Find where the given text appears and provide that cell's center as (X, Y) coordinate. 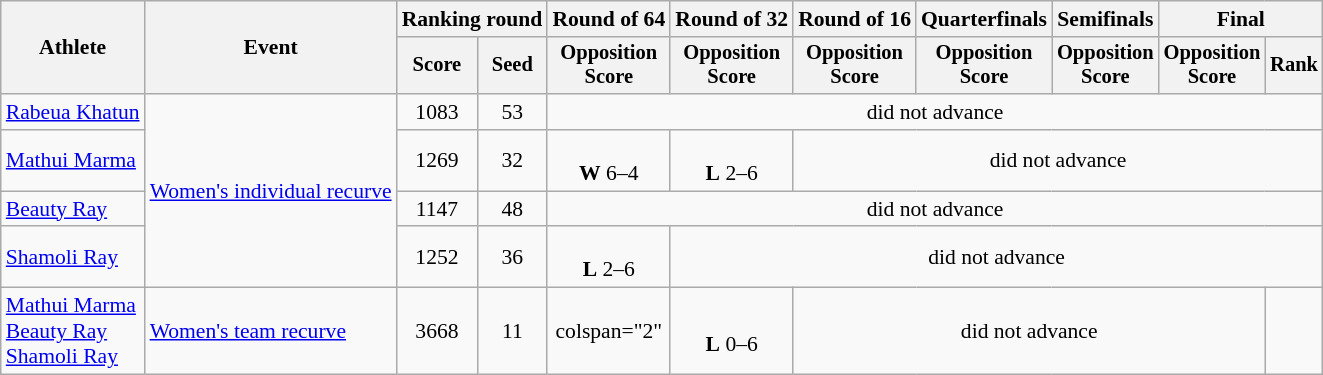
Women's individual recurve (271, 191)
48 (512, 209)
Seed (512, 66)
Round of 16 (854, 19)
Women's team recurve (271, 332)
Shamoli Ray (73, 258)
Ranking round (472, 19)
Mathui Marma (73, 160)
Round of 64 (608, 19)
Mathui Marma Beauty Ray Shamoli Ray (73, 332)
Rank (1294, 66)
Final (1241, 19)
53 (512, 112)
1252 (438, 258)
1147 (438, 209)
Rabeua Khatun (73, 112)
32 (512, 160)
36 (512, 258)
Athlete (73, 48)
L 0–6 (732, 332)
Beauty Ray (73, 209)
Round of 32 (732, 19)
11 (512, 332)
colspan="2" (608, 332)
Semifinals (1106, 19)
Score (438, 66)
1083 (438, 112)
Quarterfinals (984, 19)
1269 (438, 160)
Event (271, 48)
W 6–4 (608, 160)
3668 (438, 332)
